Extract the (x, y) coordinate from the center of the cell holding the provided text.  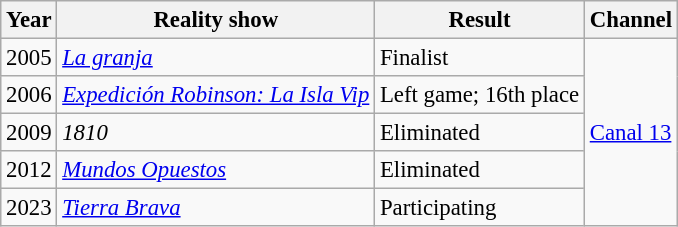
Reality show (216, 20)
Expedición Robinson: La Isla Vip (216, 95)
1810 (216, 133)
2005 (29, 58)
Finalist (480, 58)
Mundos Opuestos (216, 170)
La granja (216, 58)
Canal 13 (630, 133)
2023 (29, 208)
2009 (29, 133)
Left game; 16th place (480, 95)
Year (29, 20)
2012 (29, 170)
Channel (630, 20)
Participating (480, 208)
Tierra Brava (216, 208)
2006 (29, 95)
Result (480, 20)
